Detect which cell encompasses the target text, then output its (X, Y) center coordinate. 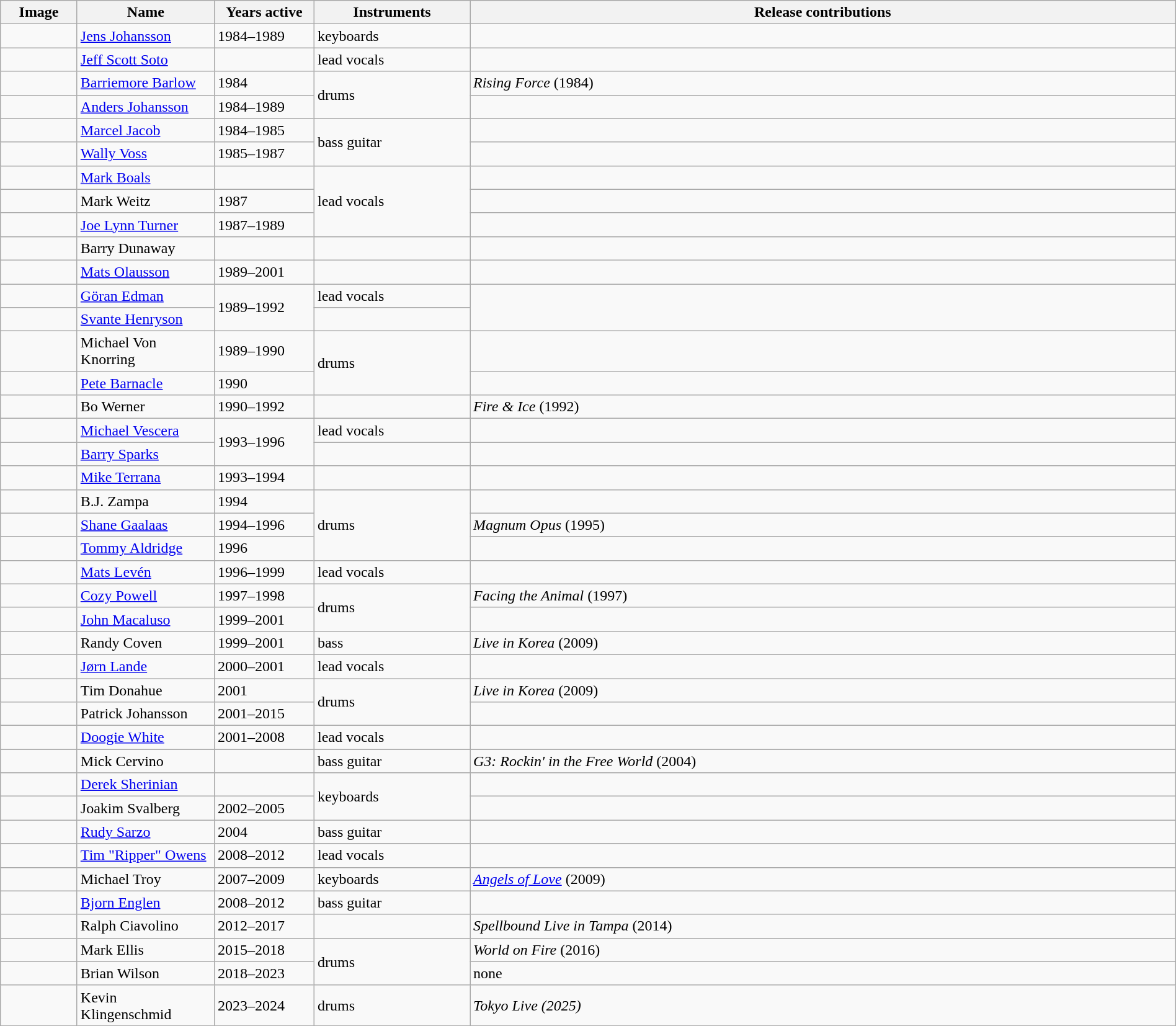
Kevin Klingenschmid (145, 1005)
Name (145, 12)
Doogie White (145, 738)
G3: Rockin' in the Free World (2004) (823, 761)
Barry Sparks (145, 454)
1996–1999 (264, 572)
1990 (264, 383)
Barriemore Barlow (145, 83)
Angels of Love (2009) (823, 879)
Release contributions (823, 12)
1997–1998 (264, 596)
bass (392, 643)
Years active (264, 12)
1994 (264, 501)
2001–2015 (264, 714)
1994–1996 (264, 525)
Joe Lynn Turner (145, 225)
2004 (264, 832)
Michael Vescera (145, 430)
Shane Gaalaas (145, 525)
1989–2001 (264, 272)
1987 (264, 201)
Anders Johansson (145, 107)
John Macaluso (145, 619)
Rising Force (1984) (823, 83)
2018–2023 (264, 973)
Wally Voss (145, 154)
Jens Johansson (145, 36)
2012–2017 (264, 926)
1984–1985 (264, 130)
1989–1992 (264, 308)
World on Fire (2016) (823, 950)
Pete Barnacle (145, 383)
none (823, 973)
Göran Edman (145, 296)
2007–2009 (264, 879)
Mick Cervino (145, 761)
Spellbound Live in Tampa (2014) (823, 926)
Mark Weitz (145, 201)
Mats Olausson (145, 272)
Barry Dunaway (145, 248)
1996 (264, 548)
2001–2008 (264, 738)
Randy Coven (145, 643)
Mats Levén (145, 572)
Michael Troy (145, 879)
1984 (264, 83)
Instruments (392, 12)
Cozy Powell (145, 596)
Marcel Jacob (145, 130)
2000–2001 (264, 666)
Fire & Ice (1992) (823, 407)
Magnum Opus (1995) (823, 525)
B.J. Zampa (145, 501)
Jørn Lande (145, 666)
2023–2024 (264, 1005)
Mike Terrana (145, 478)
Svante Henryson (145, 319)
Image (39, 12)
Ralph Ciavolino (145, 926)
Mark Boals (145, 177)
1987–1989 (264, 225)
Patrick Johansson (145, 714)
Jeff Scott Soto (145, 60)
1993–1994 (264, 478)
Bo Werner (145, 407)
Rudy Sarzo (145, 832)
2001 (264, 690)
Tommy Aldridge (145, 548)
Tim "Ripper" Owens (145, 855)
Michael Von Knorring (145, 351)
Joakim Svalberg (145, 808)
2015–2018 (264, 950)
2002–2005 (264, 808)
Brian Wilson (145, 973)
Tim Donahue (145, 690)
Tokyo Live (2025) (823, 1005)
1985–1987 (264, 154)
1993–1996 (264, 442)
Bjorn Englen (145, 903)
Mark Ellis (145, 950)
1989–1990 (264, 351)
Facing the Animal (1997) (823, 596)
1990–1992 (264, 407)
Derek Sherinian (145, 785)
